Scan for the cell matching the given text and deliver its (x, y) coordinate at center. 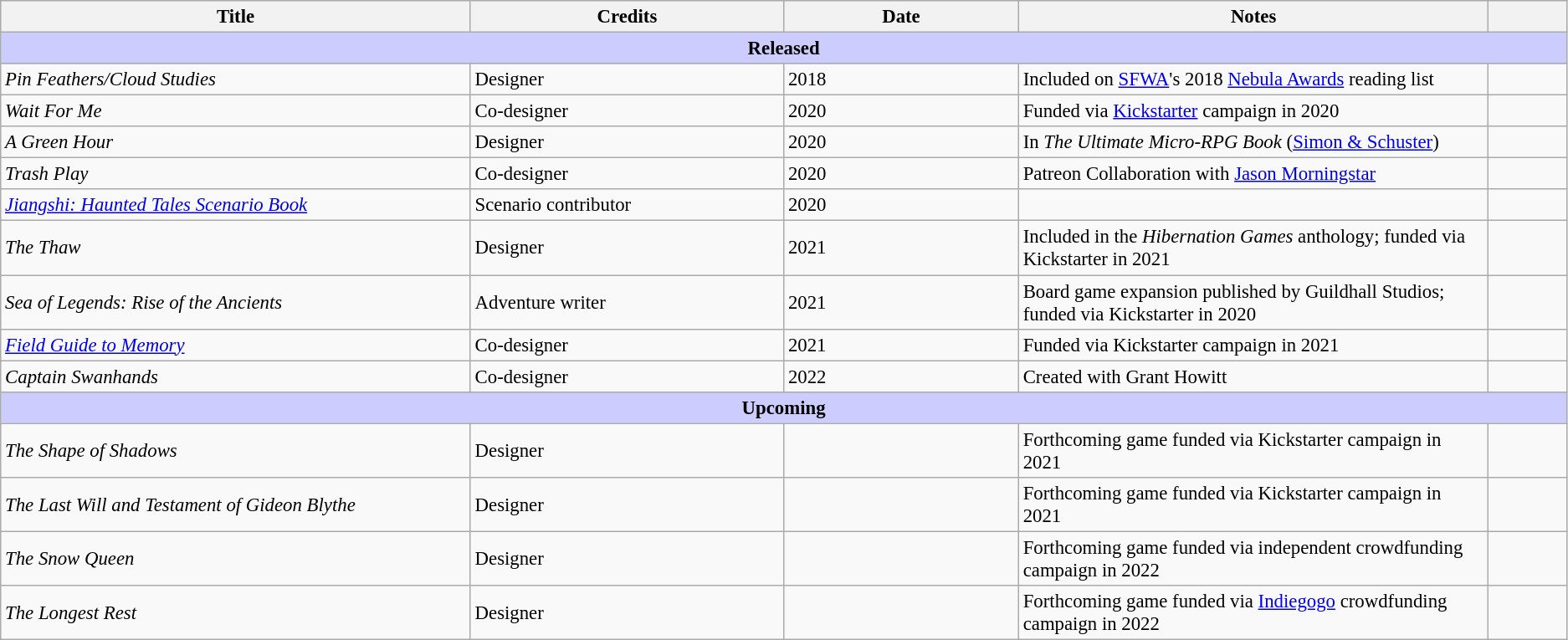
The Longest Rest (236, 612)
Sea of Legends: Rise of the Ancients (236, 303)
Credits (627, 17)
Captain Swanhands (236, 376)
A Green Hour (236, 142)
Notes (1253, 17)
The Thaw (236, 248)
Patreon Collaboration with Jason Morningstar (1253, 174)
Released (784, 49)
Adventure writer (627, 303)
2022 (902, 376)
Wait For Me (236, 111)
Forthcoming game funded via Indiegogo crowdfunding campaign in 2022 (1253, 612)
Forthcoming game funded via independent crowdfunding campaign in 2022 (1253, 559)
Board game expansion published by Guildhall Studios; funded via Kickstarter in 2020 (1253, 303)
The Shape of Shadows (236, 450)
The Snow Queen (236, 559)
Scenario contributor (627, 205)
Funded via Kickstarter campaign in 2020 (1253, 111)
Field Guide to Memory (236, 345)
Upcoming (784, 407)
2018 (902, 79)
Trash Play (236, 174)
Title (236, 17)
Funded via Kickstarter campaign in 2021 (1253, 345)
Pin Feathers/Cloud Studies (236, 79)
Jiangshi: Haunted Tales Scenario Book (236, 205)
The Last Will and Testament of Gideon Blythe (236, 505)
Date (902, 17)
In The Ultimate Micro-RPG Book (Simon & Schuster) (1253, 142)
Included on SFWA's 2018 Nebula Awards reading list (1253, 79)
Included in the Hibernation Games anthology; funded via Kickstarter in 2021 (1253, 248)
Created with Grant Howitt (1253, 376)
